For the text-containing cell, return its midpoint in (x, y) coordinate format. 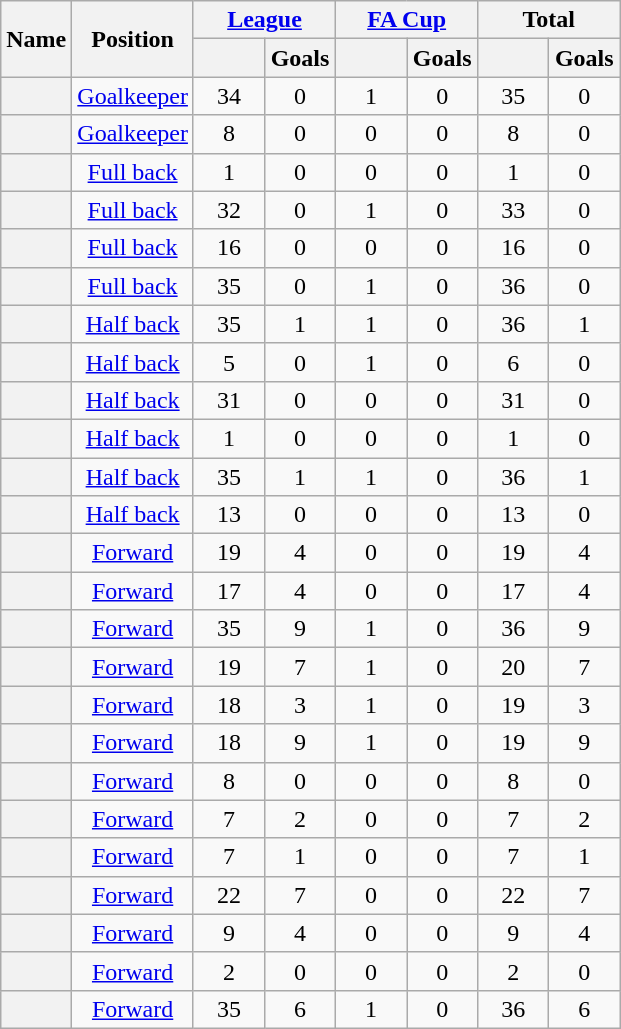
Position (133, 39)
32 (228, 210)
5 (228, 362)
34 (228, 96)
20 (514, 667)
Total (549, 20)
Name (36, 39)
League (264, 20)
33 (514, 210)
FA Cup (407, 20)
